Output the (x, y) coordinate of the center of the cell containing the given text.  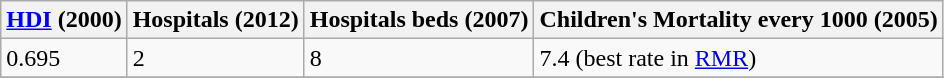
7.4 (best rate in RMR) (738, 58)
Hospitals beds (2007) (419, 20)
Hospitals (2012) (216, 20)
0.695 (64, 58)
Children's Mortality every 1000 (2005) (738, 20)
HDI (2000) (64, 20)
8 (419, 58)
2 (216, 58)
